Provide the (x, y) coordinate of the cell's center where the given text is located.  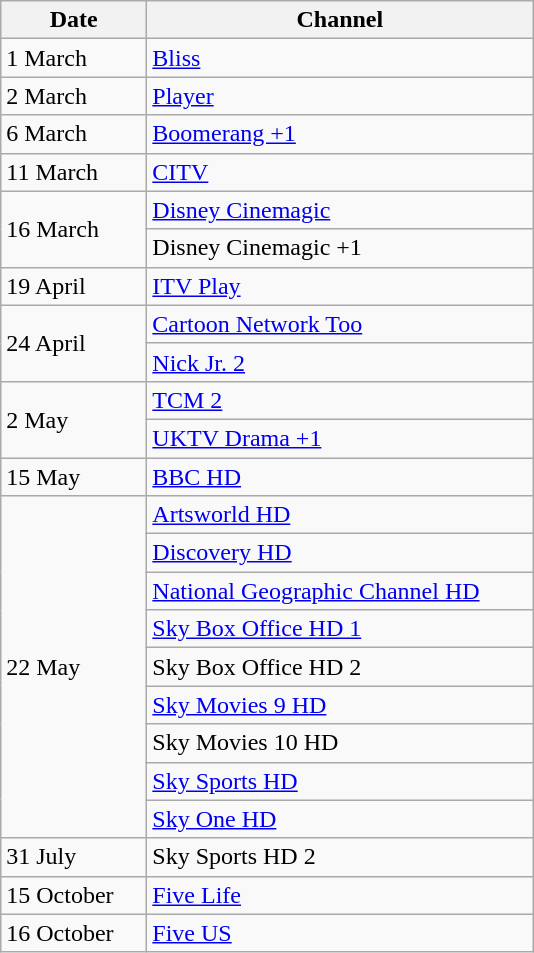
Disney Cinemagic +1 (340, 248)
Nick Jr. 2 (340, 362)
2 May (74, 419)
Sky One HD (340, 819)
Bliss (340, 58)
31 July (74, 857)
CITV (340, 172)
Cartoon Network Too (340, 324)
Channel (340, 20)
22 May (74, 668)
Artsworld HD (340, 515)
Five Life (340, 895)
Disney Cinemagic (340, 210)
2 March (74, 96)
TCM 2 (340, 400)
11 March (74, 172)
UKTV Drama +1 (340, 438)
15 October (74, 895)
16 October (74, 933)
ITV Play (340, 286)
Five US (340, 933)
Sky Sports HD (340, 781)
6 March (74, 134)
Sky Movies 10 HD (340, 743)
Boomerang +1 (340, 134)
Sky Box Office HD 1 (340, 629)
Discovery HD (340, 553)
Player (340, 96)
Sky Sports HD 2 (340, 857)
1 March (74, 58)
15 May (74, 477)
National Geographic Channel HD (340, 591)
Sky Movies 9 HD (340, 705)
Sky Box Office HD 2 (340, 667)
19 April (74, 286)
Date (74, 20)
24 April (74, 343)
BBC HD (340, 477)
16 March (74, 229)
